Identify which cell holds the provided text, then report its [X, Y] central coordinate. 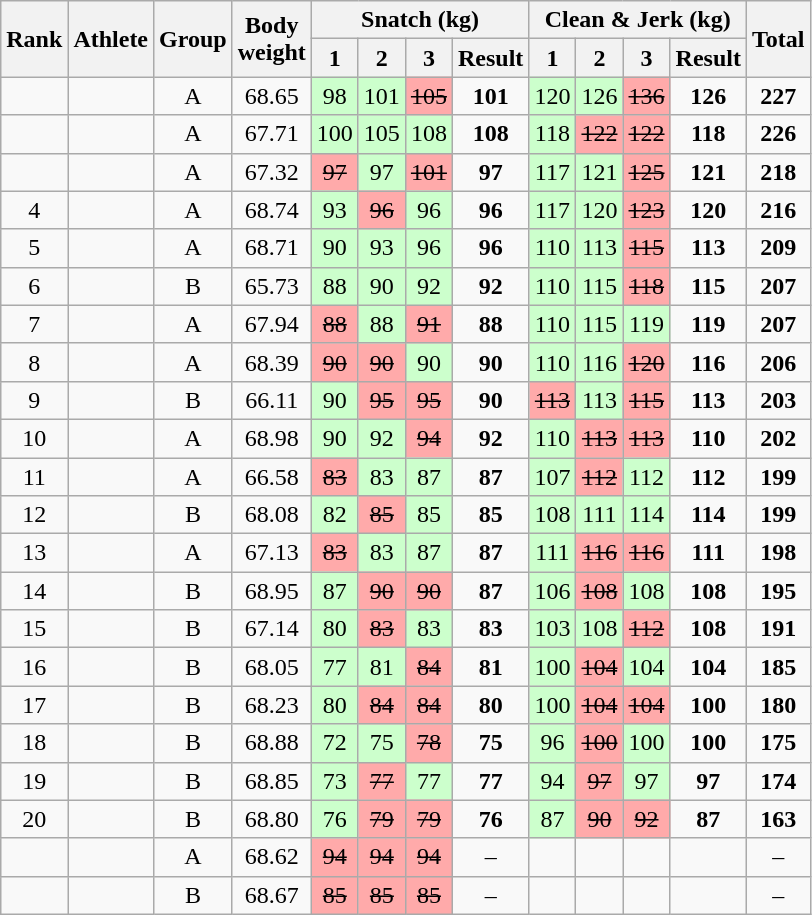
68.88 [272, 743]
68.74 [272, 210]
Athlete [111, 39]
66.11 [272, 400]
5 [34, 248]
7 [34, 324]
123 [646, 210]
185 [778, 667]
73 [334, 781]
Snatch (kg) [420, 20]
11 [34, 477]
67.32 [272, 172]
136 [646, 96]
163 [778, 819]
218 [778, 172]
191 [778, 629]
68.05 [272, 667]
82 [334, 515]
195 [778, 591]
67.71 [272, 134]
4 [34, 210]
8 [34, 362]
68.39 [272, 362]
68.67 [272, 895]
174 [778, 781]
20 [34, 819]
209 [778, 248]
78 [428, 743]
Total [778, 39]
203 [778, 400]
18 [34, 743]
68.23 [272, 705]
68.98 [272, 438]
91 [428, 324]
125 [646, 172]
175 [778, 743]
65.73 [272, 286]
67.94 [272, 324]
68.85 [272, 781]
9 [34, 400]
198 [778, 553]
67.14 [272, 629]
227 [778, 96]
16 [34, 667]
17 [34, 705]
68.95 [272, 591]
206 [778, 362]
226 [778, 134]
68.08 [272, 515]
Clean & Jerk (kg) [638, 20]
13 [34, 553]
Bodyweight [272, 39]
12 [34, 515]
216 [778, 210]
Rank [34, 39]
66.58 [272, 477]
15 [34, 629]
10 [34, 438]
107 [552, 477]
14 [34, 591]
67.13 [272, 553]
68.62 [272, 857]
6 [34, 286]
68.71 [272, 248]
202 [778, 438]
68.65 [272, 96]
19 [34, 781]
72 [334, 743]
Group [194, 39]
180 [778, 705]
98 [334, 96]
103 [552, 629]
68.80 [272, 819]
106 [552, 591]
